Return (X, Y) of the center of cell containing provided text 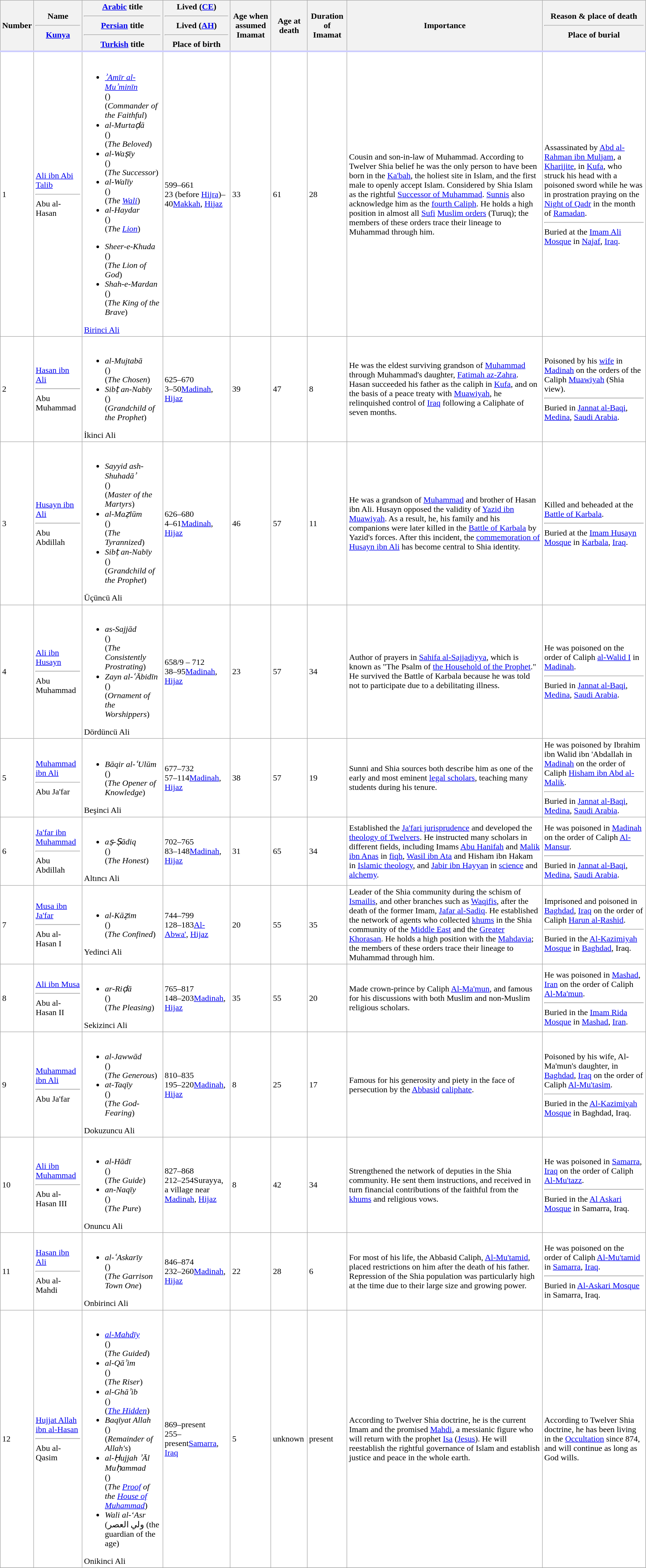
Ali ibn MuhammadAbu al-Hasan III (58, 1185)
Number (17, 26)
869–present255–presentSamarra, Iraq (197, 1439)
Hasan ibn AliAbu al-Mahdi (58, 1271)
2 (17, 389)
He was poisoned on the order of Caliph al-Walid I in Madinah. Buried in Jannat al-Baqi, Medina, Saudi Arabia. (594, 671)
Husayn ibn AliAbu Abdillah (58, 523)
al-Kāẓim()(The Confined)Yedinci Ali (122, 924)
Importance (445, 26)
Reason & place of death Place of burial (594, 26)
7 (17, 924)
Killed and beheaded at the Battle of Karbala. Buried at the Imam Husayn Mosque in Karbala, Iraq. (594, 523)
61 (289, 194)
625–6703–50Madinah, Hijaz (197, 389)
677–73257–114Madinah, Hijaz (197, 778)
Ali ibn Abi TalibAbu al-Hasan (58, 194)
810–835195–220Madinah, Hijaz (197, 1085)
Bāqir al-ʿUlūm()(The Opener of Knowledge)Beşinci Ali (122, 778)
Made crown-prince by Caliph Al-Ma'mun, and famous for his discussions with both Muslim and non-Muslim religious scholars. (445, 998)
Imprisoned and poisoned in Baghdad, Iraq on the order of Caliph Harun al-Rashid. Buried in the Al-Kazimiyah Mosque in Baghdad, Iraq. (594, 924)
Duration of Imamat (327, 26)
Ja'far ibn MuhammadAbu Abdillah (58, 851)
22 (251, 1271)
42 (289, 1185)
10 (17, 1185)
aṣ-Ṣādiq()(The Honest)Altıncı Ali (122, 851)
31 (251, 851)
599–66123 (before Hijra)–40Makkah, Hijaz (197, 194)
Age at death (289, 26)
744–799128–183Al-Abwa', Hijaz (197, 924)
Hasan ibn AliAbu Muhammad (58, 389)
Name Kunya (58, 26)
al-Jawwād()(The Generous)at-Taqīy()(The God-Fearing)Dokuzuncu Ali (122, 1085)
65 (289, 851)
19 (327, 778)
47 (289, 389)
1 (17, 194)
He was poisoned in Mashad, Iran on the order of Caliph Al-Ma'mun. Buried in the Imam Rida Mosque in Mashad, Iran. (594, 998)
17 (327, 1085)
38 (251, 778)
846–874232–260Madinah, Hijaz (197, 1271)
Ali ibn HusaynAbu Muhammad (58, 671)
702–76583–148Madinah, Hijaz (197, 851)
Poisoned by his wife in Madinah on the orders of the Caliph Muawiyah (Shia view). Buried in Jannat al-Baqi, Medina, Saudi Arabia. (594, 389)
al-ʿAskarīy()(The Garrison Town One)Onbirinci Ali (122, 1271)
Lived (CE) Lived (AH) Place of birth (197, 26)
9 (17, 1085)
46 (251, 523)
23 (251, 671)
Poisoned by his wife, Al-Ma'mun's daughter, in Baghdad, Iraq on the order of Caliph Al-Mu'tasim. Buried in the Al-Kazimiyah Mosque in Baghdad, Iraq. (594, 1085)
al-Mujtabā()(The Chosen)Sibṭ an-Nabīy()(Grandchild of the Prophet)İkinci Ali (122, 389)
33 (251, 194)
Famous for his generosity and piety in the face of persecution by the Abbasid caliphate. (445, 1085)
Arabic titlePersian titleTurkish title (122, 26)
present (327, 1439)
25 (289, 1085)
as-Sajjād()(The Consistently Prostrating)Zayn al-ʿĀbidīn()(Ornament of the Worshippers)Dördüncü Ali (122, 671)
Age when assumed Imamat (251, 26)
Sunni and Shia sources both describe him as one of the early and most eminent legal scholars, teaching many students during his tenure. (445, 778)
He was poisoned in Madinah on the order of Caliph Al-Mansur. Buried in Jannat al-Baqi, Medina, Saudi Arabia. (594, 851)
According to Twelver Shia doctrine, he has been living in the Occultation since 874, and will continue as long as God wills. (594, 1439)
He was poisoned in Samarra, Iraq on the order of Caliph Al-Mu'tazz. Buried in the Al Askari Mosque in Samarra, Iraq. (594, 1185)
765–817148–203Madinah, Hijaz (197, 998)
39 (251, 389)
Sayyid ash-Shuhadāʾ()(Master of the Martyrs)al-Maẓlūm()(The Tyrannized)Sibṭ an-Nabīy()(Grandchild of the Prophet)Üçüncü Ali (122, 523)
Musa ibn Ja'farAbu al-Hasan I (58, 924)
3 (17, 523)
al-Hādī()(The Guide)an-Naqīy()(The Pure)Onuncu Ali (122, 1185)
658/9 – 71238–95Madinah, Hijaz (197, 671)
12 (17, 1439)
4 (17, 671)
unknown (289, 1439)
ar-Riḍā()(The Pleasing)Sekizinci Ali (122, 998)
626–6804–61Madinah, Hijaz (197, 523)
Ali ibn MusaAbu al-Hasan II (58, 998)
He was poisoned on the order of Caliph Al-Mu'tamid in Samarra, Iraq. Buried in Al-Askari Mosque in Samarra, Iraq. (594, 1271)
827–868212–254Surayya, a village near Madinah, Hijaz (197, 1185)
Hujjat Allah ibn al-HasanAbu al-Qasim (58, 1439)
